From the cell containing the given text, extract its center point as (X, Y) coordinate. 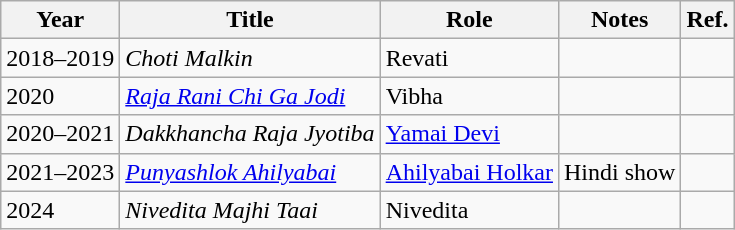
Yamai Devi (469, 134)
Hindi show (619, 172)
Title (250, 20)
2021–2023 (60, 172)
Vibha (469, 96)
Raja Rani Chi Ga Jodi (250, 96)
Ref. (708, 20)
2018–2019 (60, 58)
Revati (469, 58)
Choti Malkin (250, 58)
2024 (60, 210)
Punyashlok Ahilyabai (250, 172)
Notes (619, 20)
Year (60, 20)
Ahilyabai Holkar (469, 172)
Dakkhancha Raja Jyotiba (250, 134)
Nivedita (469, 210)
Role (469, 20)
2020 (60, 96)
Nivedita Majhi Taai (250, 210)
2020–2021 (60, 134)
